Pinpoint the cell where the given text exists, returning its [X, Y] midpoint coordinate. 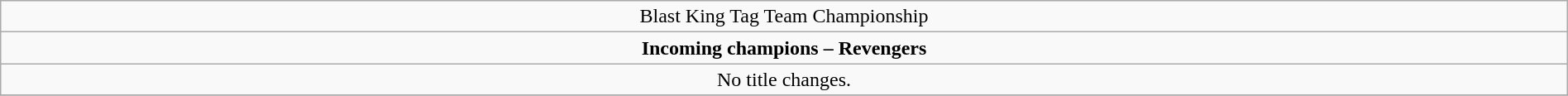
No title changes. [784, 79]
Incoming champions – Revengers [784, 48]
Blast King Tag Team Championship [784, 17]
